Locate the cell with the specified text and output its (X, Y) center coordinate. 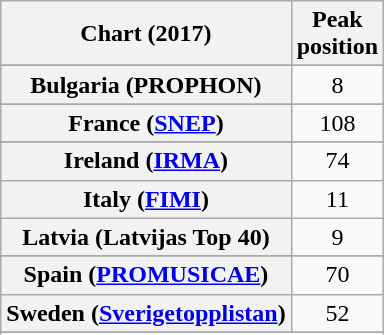
Peak position (337, 34)
Chart (2017) (146, 34)
52 (337, 313)
France (SNEP) (146, 123)
Bulgaria (PROPHON) (146, 85)
Latvia (Latvijas Top 40) (146, 237)
70 (337, 275)
9 (337, 237)
Sweden (Sverigetopplistan) (146, 313)
Ireland (IRMA) (146, 161)
Spain (PROMUSICAE) (146, 275)
11 (337, 199)
108 (337, 123)
8 (337, 85)
Italy (FIMI) (146, 199)
74 (337, 161)
